Find where the given text appears and provide that cell's center as [x, y] coordinate. 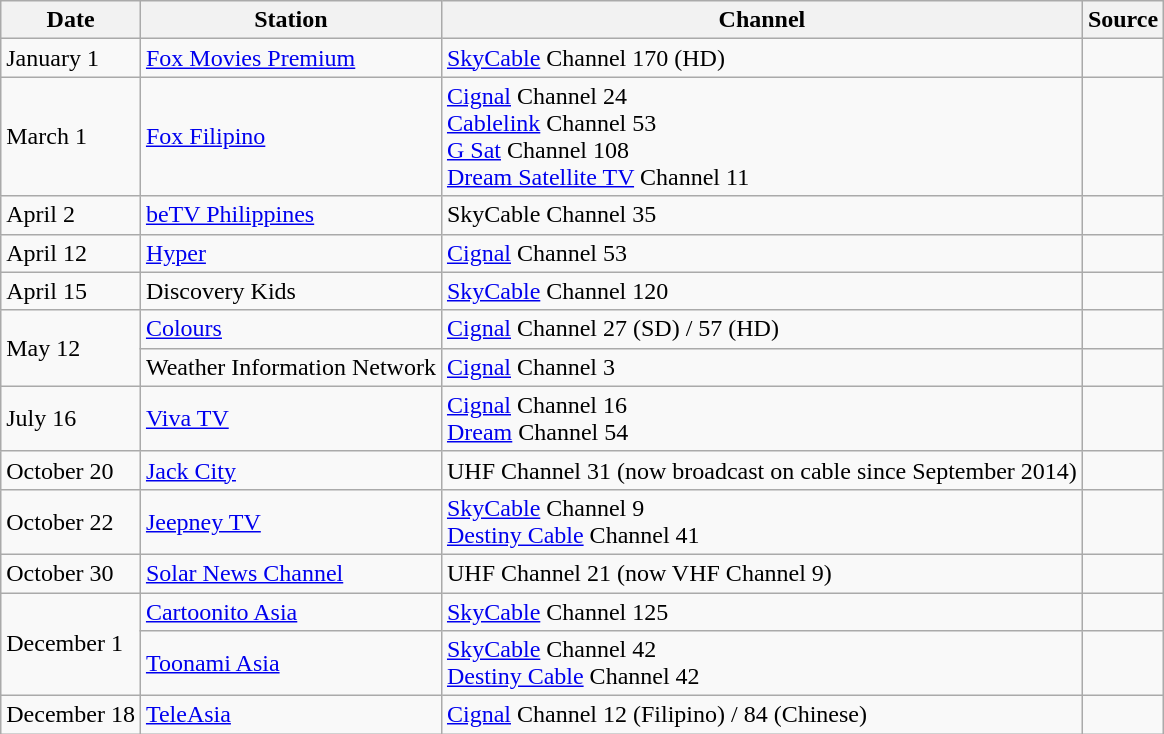
SkyCable Channel 125 [762, 611]
Cignal Channel 53 [762, 253]
October 22 [71, 522]
May 12 [71, 348]
January 1 [71, 58]
April 15 [71, 291]
Cignal Channel 24 Cablelink Channel 53 G Sat Channel 108 Dream Satellite TV Channel 11 [762, 136]
April 12 [71, 253]
October 30 [71, 573]
Station [290, 20]
SkyCable Channel 35 [762, 215]
Discovery Kids [290, 291]
Viva TV [290, 418]
Cignal Channel 27 (SD) / 57 (HD) [762, 329]
April 2 [71, 215]
UHF Channel 31 (now broadcast on cable since September 2014) [762, 470]
Jeepney TV [290, 522]
Jack City [290, 470]
March 1 [71, 136]
Colours [290, 329]
July 16 [71, 418]
Fox Filipino [290, 136]
SkyCable Channel 120 [762, 291]
Cignal Channel 3 [762, 367]
Toonami Asia [290, 664]
Channel [762, 20]
SkyCable Channel 170 (HD) [762, 58]
Hyper [290, 253]
SkyCable Channel 9 Destiny Cable Channel 41 [762, 522]
December 1 [71, 644]
SkyCable Channel 42 Destiny Cable Channel 42 [762, 664]
Fox Movies Premium [290, 58]
Cignal Channel 12 (Filipino) / 84 (Chinese) [762, 715]
Date [71, 20]
TeleAsia [290, 715]
Solar News Channel [290, 573]
beTV Philippines [290, 215]
Cignal Channel 16 Dream Channel 54 [762, 418]
Weather Information Network [290, 367]
December 18 [71, 715]
UHF Channel 21 (now VHF Channel 9) [762, 573]
October 20 [71, 470]
Source [1122, 20]
Cartoonito Asia [290, 611]
